Scan for the cell matching the given text and deliver its [x, y] coordinate at center. 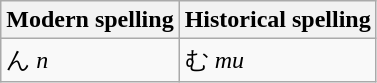
Modern spelling [90, 20]
ん n [90, 60]
む mu [278, 60]
Historical spelling [278, 20]
